Return the [x, y] coordinate for the center point of the cell that contains the specified text.  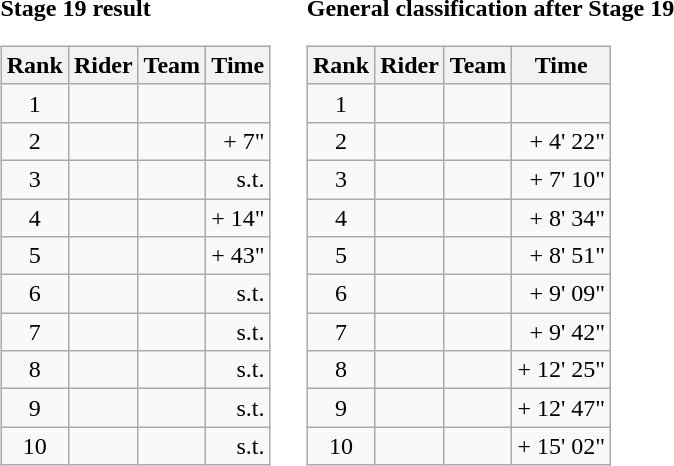
+ 14" [238, 217]
+ 43" [238, 256]
+ 7' 10" [562, 179]
+ 12' 47" [562, 408]
+ 9' 42" [562, 332]
+ 12' 25" [562, 370]
+ 15' 02" [562, 446]
+ 8' 34" [562, 217]
+ 7" [238, 141]
+ 9' 09" [562, 294]
+ 8' 51" [562, 256]
+ 4' 22" [562, 141]
